Search for the cell housing the specified text and yield its [x, y] center coordinate. 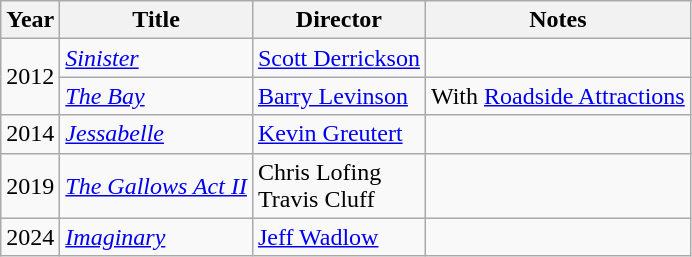
Jeff Wadlow [338, 237]
The Gallows Act II [156, 186]
Jessabelle [156, 134]
2014 [30, 134]
Imaginary [156, 237]
The Bay [156, 96]
Sinister [156, 58]
2024 [30, 237]
Barry Levinson [338, 96]
Director [338, 20]
Title [156, 20]
Kevin Greutert [338, 134]
2012 [30, 77]
2019 [30, 186]
Year [30, 20]
Chris LofingTravis Cluff [338, 186]
Scott Derrickson [338, 58]
With Roadside Attractions [558, 96]
Notes [558, 20]
